Return the [x, y] coordinate for the center point of the cell that contains the specified text.  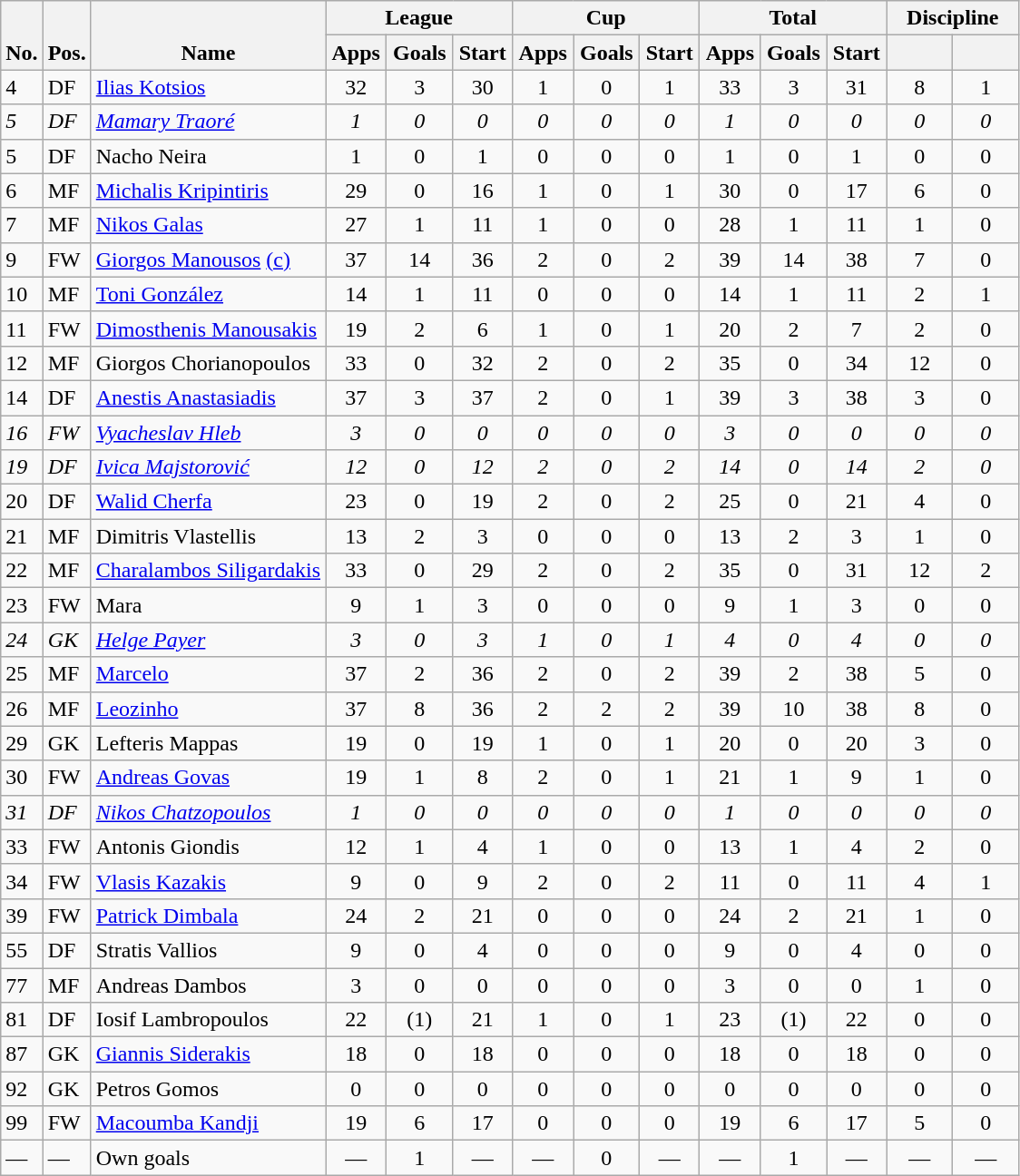
Petros Gomos [208, 1089]
Anestis Anastasiadis [208, 397]
77 [22, 985]
92 [22, 1089]
Nacho Neira [208, 156]
Stratis Vallios [208, 950]
Walid Cherfa [208, 502]
Leozinho [208, 709]
Vyacheslav Hleb [208, 433]
87 [22, 1054]
Own goals [208, 1158]
Dimosthenis Manousakis [208, 328]
Toni González [208, 294]
81 [22, 1020]
Helge Payer [208, 640]
No. [22, 35]
Patrick Dimbala [208, 916]
Pos. [67, 35]
Michalis Kripintiris [208, 191]
Charalambos Siligardakis [208, 571]
Dimitris Vlastellis [208, 536]
55 [22, 950]
Mara [208, 605]
Lefteris Mappas [208, 743]
Nikos Galas [208, 225]
Marcelo [208, 674]
27 [356, 225]
Mamary Traoré [208, 122]
Discipline [953, 18]
Giorgos Manousos (c) [208, 260]
Total [793, 18]
Giannis Siderakis [208, 1054]
Giorgos Chorianopoulos [208, 363]
99 [22, 1123]
Iosif Lambropoulos [208, 1020]
League [419, 18]
Ivica Majstorović [208, 467]
Cup [606, 18]
Macoumba Kandji [208, 1123]
28 [730, 225]
Nikos Chatzopoulos [208, 812]
Andreas Govas [208, 778]
Vlasis Kazakis [208, 881]
Antonis Giondis [208, 847]
Andreas Dambos [208, 985]
26 [22, 709]
Ilias Kotsios [208, 87]
Name [208, 35]
